Detect which cell encompasses the target text, then output its (x, y) center coordinate. 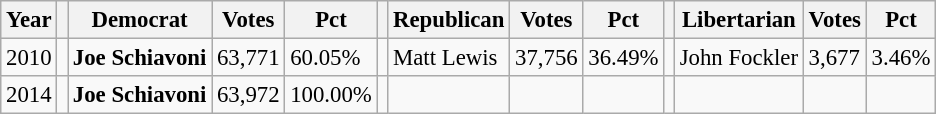
3.46% (900, 58)
100.00% (331, 95)
John Fockler (738, 58)
Republican (449, 20)
36.49% (624, 58)
63,771 (248, 58)
Matt Lewis (449, 58)
Democrat (140, 20)
60.05% (331, 58)
2010 (29, 58)
3,677 (834, 58)
63,972 (248, 95)
37,756 (546, 58)
2014 (29, 95)
Libertarian (738, 20)
Year (29, 20)
